Find where the given text appears and provide that cell's center as [x, y] coordinate. 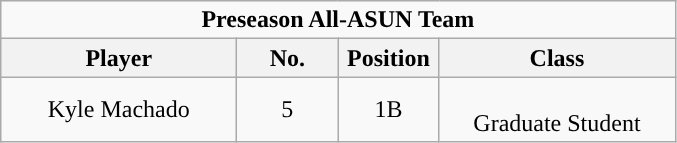
Graduate Student [557, 110]
Kyle Machado [119, 110]
Player [119, 58]
Position [388, 58]
5 [288, 110]
No. [288, 58]
Preseason All-ASUN Team [338, 20]
Class [557, 58]
1B [388, 110]
